From the cell containing the given text, extract its center point as [x, y] coordinate. 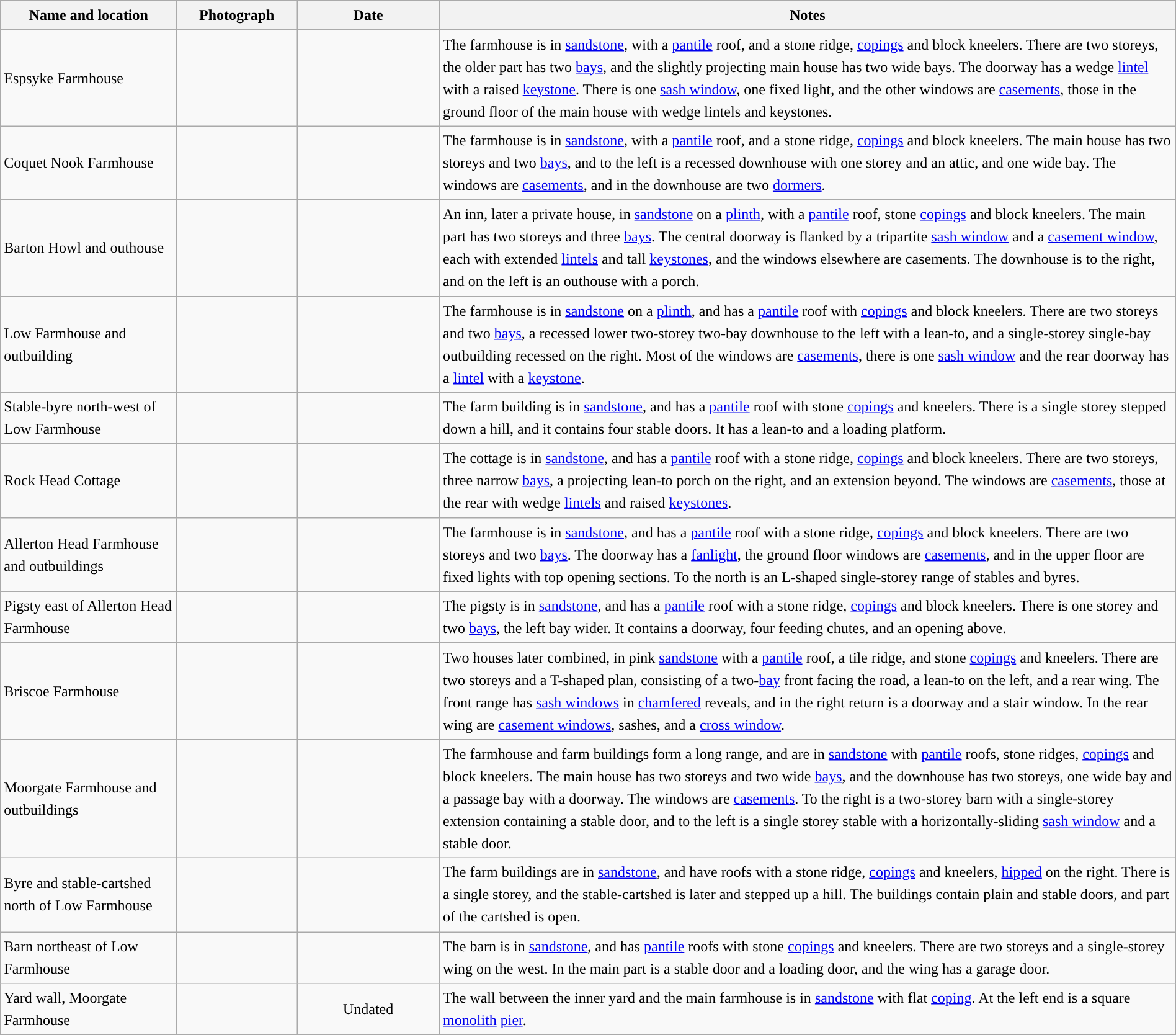
Byre and stable-cartshed north of Low Farmhouse [89, 895]
Undated [368, 1009]
Allerton Head Farmhouse and outbuildings [89, 555]
Photograph [237, 15]
Stable-byre north-west of Low Farmhouse [89, 418]
Coquet Nook Farmhouse [89, 163]
Name and location [89, 15]
Low Farmhouse and outbuilding [89, 344]
Pigsty east of Allerton Head Farmhouse [89, 617]
Espsyke Farmhouse [89, 78]
Notes [808, 15]
Date [368, 15]
Rock Head Cottage [89, 480]
Briscoe Farmhouse [89, 691]
Barn northeast of Low Farmhouse [89, 958]
Barton Howl and outhouse [89, 248]
The wall between the inner yard and the main farmhouse is in sandstone with flat coping. At the left end is a square monolith pier. [808, 1009]
Yard wall, Moorgate Farmhouse [89, 1009]
Moorgate Farmhouse and outbuildings [89, 798]
